Extract the [X, Y] coordinate from the center of the cell holding the provided text.  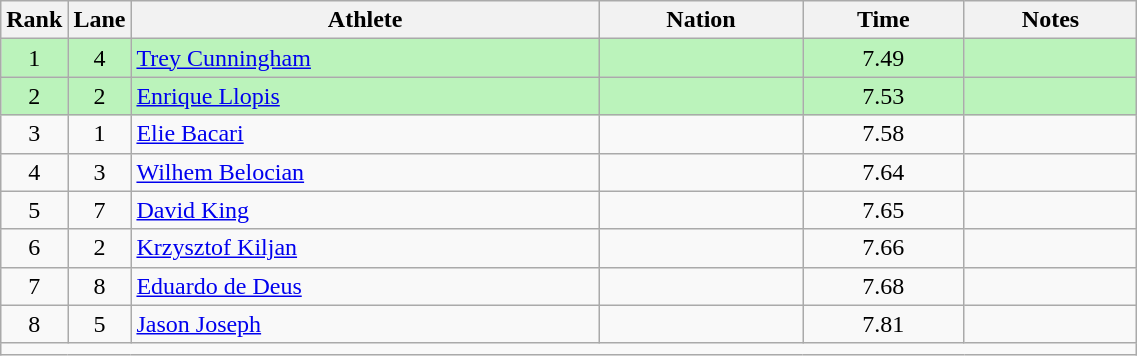
7.49 [884, 58]
Nation [700, 20]
6 [34, 248]
Rank [34, 20]
Notes [1050, 20]
Athlete [366, 20]
Trey Cunningham [366, 58]
7.81 [884, 324]
Lane [100, 20]
7.53 [884, 96]
7.68 [884, 286]
Enrique Llopis [366, 96]
7.65 [884, 210]
Wilhem Belocian [366, 172]
7.64 [884, 172]
David King [366, 210]
Time [884, 20]
7.58 [884, 134]
Eduardo de Deus [366, 286]
Krzysztof Kiljan [366, 248]
Jason Joseph [366, 324]
Elie Bacari [366, 134]
7.66 [884, 248]
